Return the [X, Y] coordinate for the center point of the cell that contains the specified text.  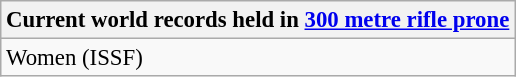
Current world records held in 300 metre rifle prone [258, 20]
Women (ISSF) [258, 58]
